Identify which cell holds the provided text, then report its [x, y] central coordinate. 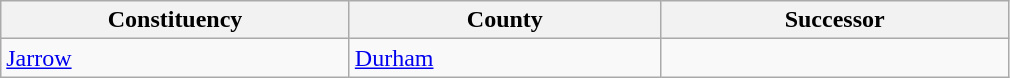
Durham [504, 58]
Jarrow [176, 58]
Constituency [176, 20]
County [504, 20]
Successor [834, 20]
